For the text-containing cell, return its midpoint in (x, y) coordinate format. 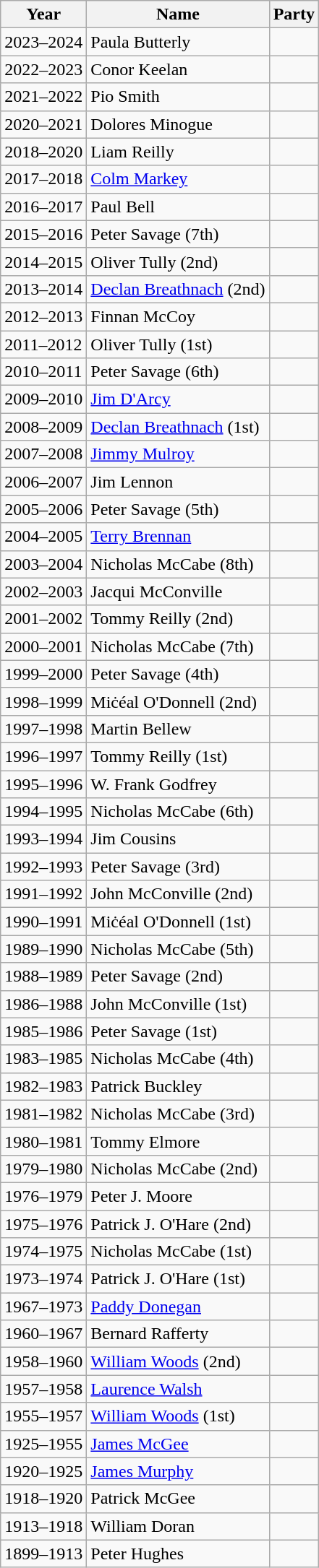
2005–2006 (43, 509)
2007–2008 (43, 454)
Paddy Donegan (178, 1307)
1982–1983 (43, 1086)
1981–1982 (43, 1114)
2021–2022 (43, 97)
1975–1976 (43, 1224)
Nicholas McCabe (2nd) (178, 1169)
Nicholas McCabe (8th) (178, 564)
1989–1990 (43, 949)
Name (178, 14)
Tommy Reilly (2nd) (178, 619)
1967–1973 (43, 1307)
Terry Brennan (178, 537)
1983–1985 (43, 1059)
2008–2009 (43, 427)
1993–1994 (43, 839)
Laurence Walsh (178, 1389)
Tommy Reilly (1st) (178, 756)
1994–1995 (43, 812)
Nicholas McCabe (3rd) (178, 1114)
Patrick J. O'Hare (1st) (178, 1279)
1997–1998 (43, 729)
Peter Savage (3rd) (178, 867)
John McConville (2nd) (178, 894)
1999–2000 (43, 674)
2020–2021 (43, 124)
1899–1913 (43, 1554)
2022–2023 (43, 69)
2006–2007 (43, 482)
1988–1989 (43, 976)
2013–2014 (43, 289)
Nicholas McCabe (1st) (178, 1252)
1958–1960 (43, 1361)
Finnan McCoy (178, 316)
1957–1958 (43, 1389)
2015–2016 (43, 234)
1995–1996 (43, 784)
1986–1988 (43, 1004)
Year (43, 14)
2023–2024 (43, 42)
Peter Savage (2nd) (178, 976)
Martin Bellew (178, 729)
Peter Hughes (178, 1554)
1985–1986 (43, 1031)
Liam Reilly (178, 152)
Miċéal O'Donnell (2nd) (178, 701)
Peter Savage (6th) (178, 372)
1992–1993 (43, 867)
1990–1991 (43, 922)
2014–2015 (43, 261)
Nicholas McCabe (6th) (178, 812)
Peter Savage (7th) (178, 234)
1996–1997 (43, 756)
1976–1979 (43, 1196)
1974–1975 (43, 1252)
Nicholas McCabe (7th) (178, 646)
Tommy Elmore (178, 1141)
Oliver Tully (1st) (178, 345)
Pio Smith (178, 97)
Paula Butterly (178, 42)
Conor Keelan (178, 69)
Jim D'Arcy (178, 399)
Peter Savage (1st) (178, 1031)
Peter J. Moore (178, 1196)
2012–2013 (43, 316)
Jim Cousins (178, 839)
2018–2020 (43, 152)
Patrick Buckley (178, 1086)
1980–1981 (43, 1141)
1913–1918 (43, 1526)
Dolores Minogue (178, 124)
John McConville (1st) (178, 1004)
2009–2010 (43, 399)
Nicholas McCabe (4th) (178, 1059)
1955–1957 (43, 1416)
Bernard Rafferty (178, 1334)
Paul Bell (178, 207)
2001–2002 (43, 619)
Oliver Tully (2nd) (178, 261)
Party (294, 14)
Peter Savage (5th) (178, 509)
1960–1967 (43, 1334)
Colm Markey (178, 179)
2017–2018 (43, 179)
James McGee (178, 1444)
2003–2004 (43, 564)
1973–1974 (43, 1279)
William Woods (2nd) (178, 1361)
1979–1980 (43, 1169)
James Murphy (178, 1471)
1925–1955 (43, 1444)
2010–2011 (43, 372)
2000–2001 (43, 646)
William Doran (178, 1526)
Declan Breathnach (2nd) (178, 289)
Patrick McGee (178, 1499)
2004–2005 (43, 537)
Peter Savage (4th) (178, 674)
W. Frank Godfrey (178, 784)
1991–1992 (43, 894)
Patrick J. O'Hare (2nd) (178, 1224)
1998–1999 (43, 701)
Jim Lennon (178, 482)
1918–1920 (43, 1499)
William Woods (1st) (178, 1416)
Nicholas McCabe (5th) (178, 949)
Declan Breathnach (1st) (178, 427)
2002–2003 (43, 592)
2016–2017 (43, 207)
Miċéal O'Donnell (1st) (178, 922)
Jimmy Mulroy (178, 454)
1920–1925 (43, 1471)
2011–2012 (43, 345)
Jacqui McConville (178, 592)
